Search for the cell housing the specified text and yield its (X, Y) center coordinate. 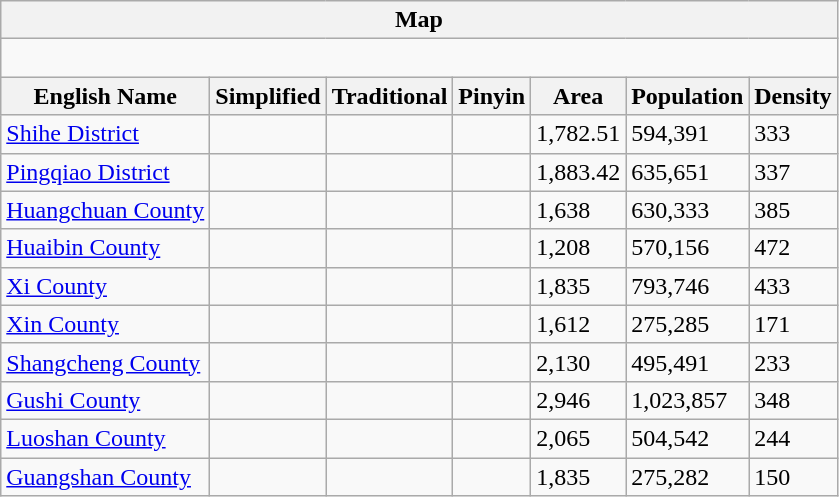
1,883.42 (578, 172)
635,651 (688, 172)
English Name (106, 96)
150 (793, 477)
244 (793, 438)
594,391 (688, 134)
472 (793, 248)
1,023,857 (688, 400)
433 (793, 286)
495,491 (688, 362)
275,282 (688, 477)
Huangchuan County (106, 210)
Gushi County (106, 400)
Shangcheng County (106, 362)
Luoshan County (106, 438)
Population (688, 96)
1,208 (578, 248)
Xi County (106, 286)
Density (793, 96)
1,638 (578, 210)
Area (578, 96)
Guangshan County (106, 477)
630,333 (688, 210)
333 (793, 134)
348 (793, 400)
504,542 (688, 438)
Simplified (268, 96)
Huaibin County (106, 248)
337 (793, 172)
1,612 (578, 324)
570,156 (688, 248)
2,946 (578, 400)
171 (793, 324)
385 (793, 210)
2,065 (578, 438)
Shihe District (106, 134)
1,782.51 (578, 134)
Traditional (390, 96)
Pinyin (492, 96)
Map (419, 20)
233 (793, 362)
275,285 (688, 324)
2,130 (578, 362)
793,746 (688, 286)
Pingqiao District (106, 172)
Xin County (106, 324)
